Provide the [X, Y] coordinate of the cell's center where the given text is located.  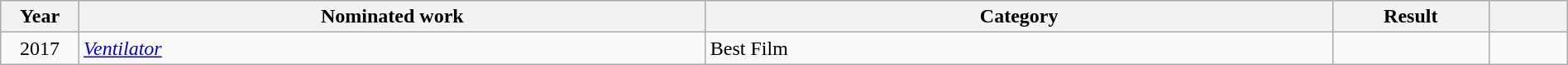
Category [1019, 17]
Result [1411, 17]
2017 [40, 48]
Year [40, 17]
Best Film [1019, 48]
Ventilator [392, 48]
Nominated work [392, 17]
